Pinpoint the cell where the given text exists, returning its [X, Y] midpoint coordinate. 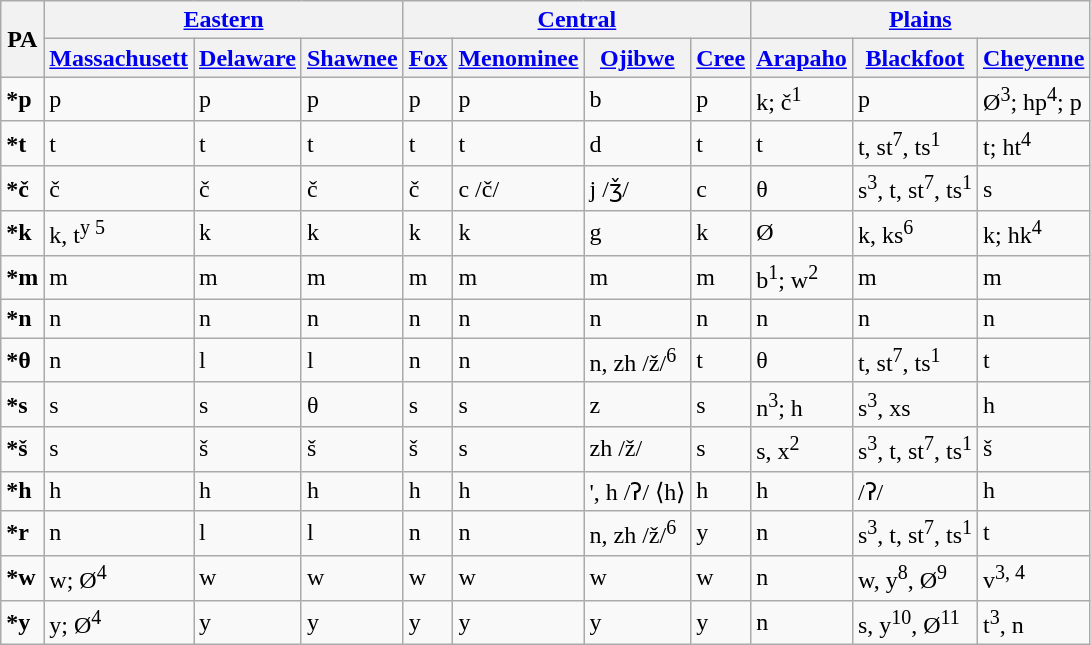
Delaware [248, 58]
*t [22, 144]
Menominee [518, 58]
/ʔ/ [914, 491]
*w [22, 578]
s, x2 [802, 450]
*h [22, 491]
t3, n [1034, 622]
PA [22, 39]
Plains [920, 20]
Ojibwe [638, 58]
k; hk4 [1034, 234]
*š [22, 450]
b1; w2 [802, 278]
z [638, 404]
k; č1 [802, 100]
c [721, 188]
Eastern [224, 20]
n3; h [802, 404]
j /ǯ/ [638, 188]
Cree [721, 58]
y; Ø4 [119, 622]
v3, 4 [1034, 578]
s3, xs [914, 404]
*č [22, 188]
Ø3; hp4; p [1034, 100]
Blackfoot [914, 58]
s, y10, Ø11 [914, 622]
*y [22, 622]
zh /ž/ [638, 450]
*r [22, 534]
', h /ʔ/ ⟨h⟩ [638, 491]
k, ks6 [914, 234]
Massachusett [119, 58]
*s [22, 404]
Central [576, 20]
*θ [22, 360]
b [638, 100]
Fox [428, 58]
Arapaho [802, 58]
g [638, 234]
*k [22, 234]
w, y8, Ø9 [914, 578]
Ø [802, 234]
*p [22, 100]
t; ht4 [1034, 144]
k, ty 5 [119, 234]
c /č/ [518, 188]
*m [22, 278]
Shawnee [352, 58]
Cheyenne [1034, 58]
w; Ø4 [119, 578]
*n [22, 319]
d [638, 144]
